Search for the cell housing the specified text and yield its (x, y) center coordinate. 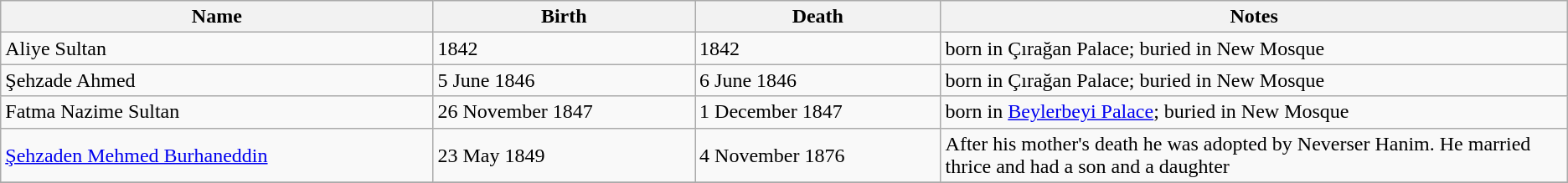
born in Beylerbeyi Palace; buried in New Mosque (1254, 112)
23 May 1849 (565, 155)
4 November 1876 (818, 155)
Aliye Sultan (217, 48)
5 June 1846 (565, 80)
Notes (1254, 17)
Birth (565, 17)
1 December 1847 (818, 112)
Fatma Nazime Sultan (217, 112)
26 November 1847 (565, 112)
Şehzade Ahmed (217, 80)
After his mother's death he was adopted by Neverser Hanim. He married thrice and had a son and a daughter (1254, 155)
6 June 1846 (818, 80)
Name (217, 17)
Şehzaden Mehmed Burhaneddin (217, 155)
Death (818, 17)
